Provide the (x, y) coordinate of the cell's center where the given text is located.  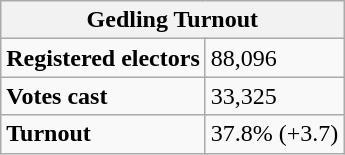
Registered electors (104, 58)
37.8% (+3.7) (274, 134)
33,325 (274, 96)
88,096 (274, 58)
Gedling Turnout (172, 20)
Turnout (104, 134)
Votes cast (104, 96)
